Return the (X, Y) coordinate for the center point of the cell that contains the specified text.  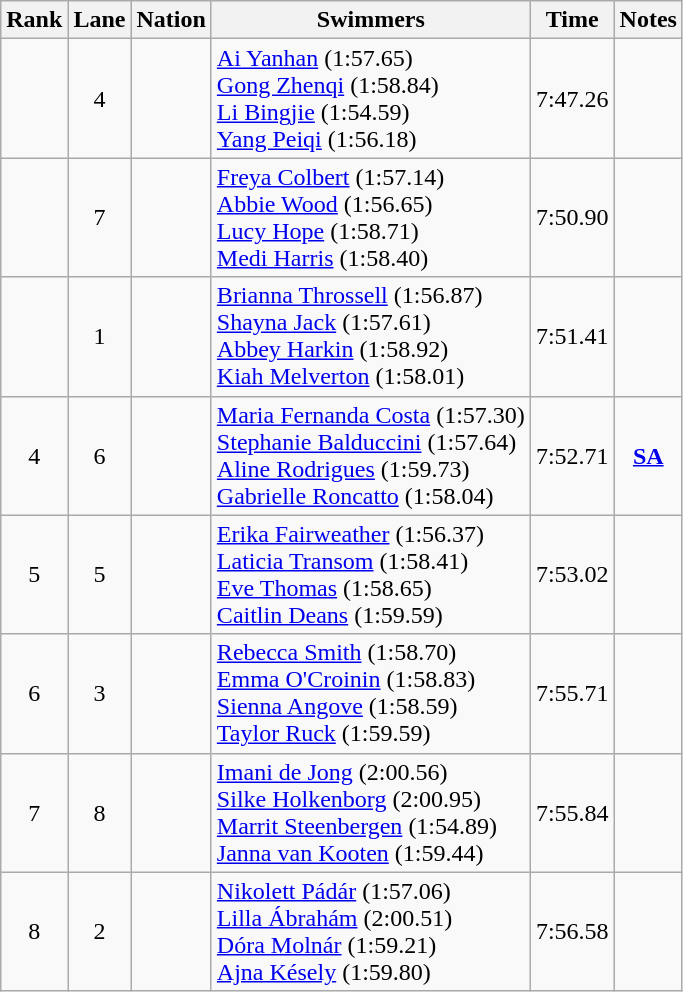
Rank (34, 20)
7:53.02 (572, 574)
Time (572, 20)
Nation (171, 20)
7:47.26 (572, 98)
7:55.84 (572, 812)
Nikolett Pádár (1:57.06)Lilla Ábrahám (2:00.51)Dóra Molnár (1:59.21)Ajna Késely (1:59.80) (370, 932)
SA (648, 456)
7:56.58 (572, 932)
2 (100, 932)
Rebecca Smith (1:58.70)Emma O'Croinin (1:58.83)Sienna Angove (1:58.59)Taylor Ruck (1:59.59) (370, 694)
Lane (100, 20)
7:50.90 (572, 218)
Ai Yanhan (1:57.65)Gong Zhenqi (1:58.84)Li Bingjie (1:54.59)Yang Peiqi (1:56.18) (370, 98)
Freya Colbert (1:57.14)Abbie Wood (1:56.65)Lucy Hope (1:58.71)Medi Harris (1:58.40) (370, 218)
7:51.41 (572, 336)
Maria Fernanda Costa (1:57.30)Stephanie Balduccini (1:57.64)Aline Rodrigues (1:59.73)Gabrielle Roncatto (1:58.04) (370, 456)
1 (100, 336)
Erika Fairweather (1:56.37)Laticia Transom (1:58.41)Eve Thomas (1:58.65)Caitlin Deans (1:59.59) (370, 574)
Imani de Jong (2:00.56)Silke Holkenborg (2:00.95)Marrit Steenbergen (1:54.89)Janna van Kooten (1:59.44) (370, 812)
Brianna Throssell (1:56.87)Shayna Jack (1:57.61)Abbey Harkin (1:58.92)Kiah Melverton (1:58.01) (370, 336)
Swimmers (370, 20)
3 (100, 694)
7:52.71 (572, 456)
Notes (648, 20)
7:55.71 (572, 694)
